Determine the (X, Y) coordinate at the center of the cell enclosing the given text.  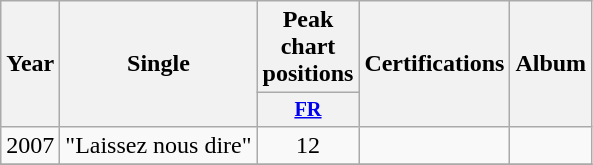
Single (158, 64)
Peak chart positions (308, 47)
12 (308, 145)
"Laissez nous dire" (158, 145)
FR (308, 110)
2007 (30, 145)
Year (30, 64)
Certifications (434, 64)
Album (551, 64)
